Output the [X, Y] coordinate of the center of the cell containing the given text.  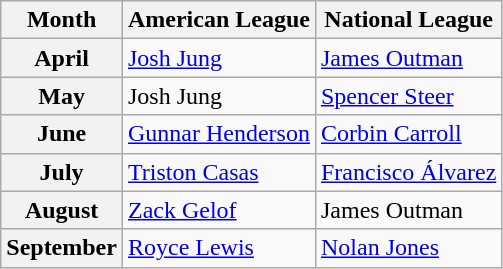
Corbin Carroll [408, 134]
National League [408, 20]
Spencer Steer [408, 96]
April [62, 58]
Royce Lewis [218, 248]
August [62, 210]
Triston Casas [218, 172]
American League [218, 20]
September [62, 248]
July [62, 172]
June [62, 134]
Nolan Jones [408, 248]
Gunnar Henderson [218, 134]
May [62, 96]
Zack Gelof [218, 210]
Month [62, 20]
Francisco Álvarez [408, 172]
